Find where the given text appears and provide that cell's center as [x, y] coordinate. 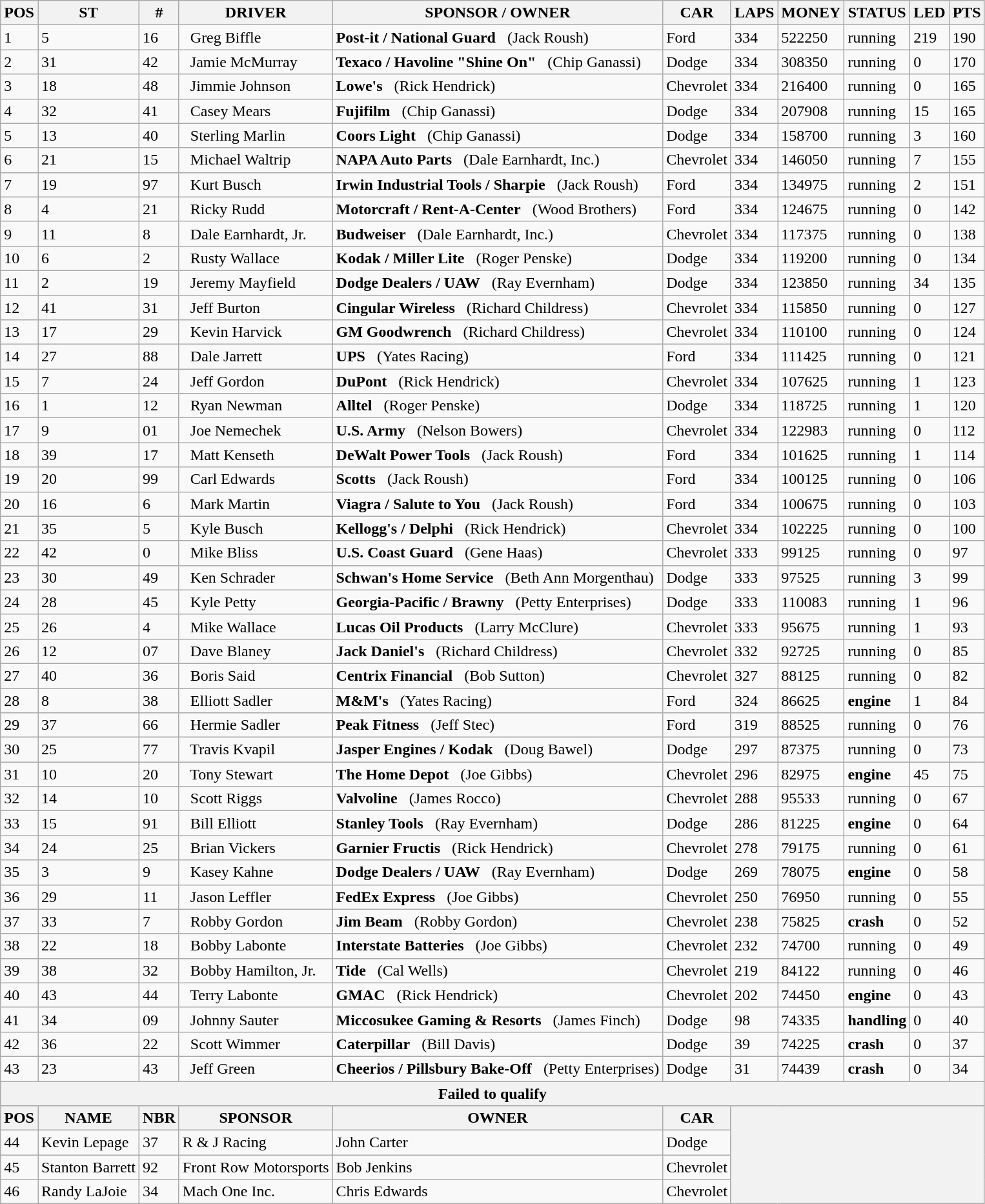
Mike Wallace [256, 627]
119200 [811, 258]
SPONSOR / OWNER [498, 13]
324 [754, 700]
Kevin Harvick [256, 332]
Brian Vickers [256, 848]
308350 [811, 62]
Cingular Wireless (Richard Childress) [498, 308]
81225 [811, 823]
85 [967, 651]
118725 [811, 406]
# [159, 13]
Jim Beam (Robby Gordon) [498, 921]
Ken Schrader [256, 577]
Viagra / Salute to You (Jack Roush) [498, 504]
Ryan Newman [256, 406]
Randy LaJoie [88, 1192]
Bob Jenkins [498, 1167]
Chris Edwards [498, 1192]
100125 [811, 479]
160 [967, 135]
Kasey Kahne [256, 872]
DeWalt Power Tools (Jack Roush) [498, 455]
76950 [811, 897]
95675 [811, 627]
Centrix Financial (Bob Sutton) [498, 676]
95533 [811, 799]
115850 [811, 308]
120 [967, 406]
Valvoline (James Rocco) [498, 799]
100 [967, 528]
99125 [811, 553]
Cheerios / Pillsbury Bake-Off (Petty Enterprises) [498, 1069]
Fujifilm (Chip Ganassi) [498, 111]
R & J Racing [256, 1143]
142 [967, 209]
Tide (Cal Wells) [498, 970]
Rusty Wallace [256, 258]
Jeff Green [256, 1069]
232 [754, 946]
269 [754, 872]
124 [967, 332]
77 [159, 750]
Johnny Sauter [256, 1019]
01 [159, 430]
Dale Jarrett [256, 357]
74439 [811, 1069]
151 [967, 185]
UPS (Yates Racing) [498, 357]
Scotts (Jack Roush) [498, 479]
NAPA Auto Parts (Dale Earnhardt, Inc.) [498, 160]
202 [754, 995]
Dave Blaney [256, 651]
DRIVER [256, 13]
Sterling Marlin [256, 135]
Failed to qualify [492, 1094]
Scott Wimmer [256, 1044]
124675 [811, 209]
101625 [811, 455]
146050 [811, 160]
Carl Edwards [256, 479]
111425 [811, 357]
Boris Said [256, 676]
U.S. Army (Nelson Bowers) [498, 430]
Kevin Lepage [88, 1143]
92725 [811, 651]
Bobby Hamilton, Jr. [256, 970]
Lowe's (Rick Hendrick) [498, 86]
332 [754, 651]
LED [929, 13]
61 [967, 848]
522250 [811, 37]
Jasper Engines / Kodak (Doug Bawel) [498, 750]
123 [967, 381]
Jack Daniel's (Richard Childress) [498, 651]
278 [754, 848]
U.S. Coast Guard (Gene Haas) [498, 553]
Greg Biffle [256, 37]
Jason Leffler [256, 897]
286 [754, 823]
PTS [967, 13]
92 [159, 1167]
Travis Kvapil [256, 750]
Kellogg's / Delphi (Rick Hendrick) [498, 528]
Stanley Tools (Ray Evernham) [498, 823]
GM Goodwrench (Richard Childress) [498, 332]
158700 [811, 135]
297 [754, 750]
112 [967, 430]
Lucas Oil Products (Larry McClure) [498, 627]
Jeff Gordon [256, 381]
121 [967, 357]
FedEx Express (Joe Gibbs) [498, 897]
M&M's (Yates Racing) [498, 700]
134 [967, 258]
64 [967, 823]
STATUS [877, 13]
134975 [811, 185]
Peak Fitness (Jeff Stec) [498, 725]
82 [967, 676]
123850 [811, 283]
52 [967, 921]
86625 [811, 700]
66 [159, 725]
DuPont (Rick Hendrick) [498, 381]
MONEY [811, 13]
Kurt Busch [256, 185]
319 [754, 725]
Miccosukee Gaming & Resorts (James Finch) [498, 1019]
07 [159, 651]
Kyle Petty [256, 602]
98 [754, 1019]
73 [967, 750]
135 [967, 283]
Post-it / National Guard (Jack Roush) [498, 37]
155 [967, 160]
110083 [811, 602]
288 [754, 799]
138 [967, 234]
Jimmie Johnson [256, 86]
Elliott Sadler [256, 700]
55 [967, 897]
122983 [811, 430]
SPONSOR [256, 1118]
170 [967, 62]
84 [967, 700]
OWNER [498, 1118]
88125 [811, 676]
75825 [811, 921]
Matt Kenseth [256, 455]
117375 [811, 234]
ST [88, 13]
Casey Mears [256, 111]
Coors Light (Chip Ganassi) [498, 135]
107625 [811, 381]
84122 [811, 970]
Budweiser (Dale Earnhardt, Inc.) [498, 234]
NBR [159, 1118]
76 [967, 725]
93 [967, 627]
74700 [811, 946]
Jamie McMurray [256, 62]
88525 [811, 725]
Alltel (Roger Penske) [498, 406]
216400 [811, 86]
Caterpillar (Bill Davis) [498, 1044]
Bobby Labonte [256, 946]
88 [159, 357]
Michael Waltrip [256, 160]
John Carter [498, 1143]
238 [754, 921]
327 [754, 676]
Joe Nemechek [256, 430]
207908 [811, 111]
74225 [811, 1044]
handling [877, 1019]
296 [754, 774]
114 [967, 455]
82975 [811, 774]
100675 [811, 504]
58 [967, 872]
106 [967, 479]
103 [967, 504]
Garnier Fructis (Rick Hendrick) [498, 848]
Dale Earnhardt, Jr. [256, 234]
79175 [811, 848]
250 [754, 897]
Georgia-Pacific / Brawny (Petty Enterprises) [498, 602]
Terry Labonte [256, 995]
97525 [811, 577]
74335 [811, 1019]
Scott Riggs [256, 799]
Mach One Inc. [256, 1192]
67 [967, 799]
127 [967, 308]
96 [967, 602]
Interstate Batteries (Joe Gibbs) [498, 946]
78075 [811, 872]
Ricky Rudd [256, 209]
Schwan's Home Service (Beth Ann Morgenthau) [498, 577]
09 [159, 1019]
Stanton Barrett [88, 1167]
Mike Bliss [256, 553]
Mark Martin [256, 504]
Irwin Industrial Tools / Sharpie (Jack Roush) [498, 185]
GMAC (Rick Hendrick) [498, 995]
Tony Stewart [256, 774]
Jeff Burton [256, 308]
87375 [811, 750]
110100 [811, 332]
190 [967, 37]
Jeremy Mayfield [256, 283]
LAPS [754, 13]
NAME [88, 1118]
The Home Depot (Joe Gibbs) [498, 774]
Hermie Sadler [256, 725]
Kodak / Miller Lite (Roger Penske) [498, 258]
91 [159, 823]
74450 [811, 995]
Kyle Busch [256, 528]
Robby Gordon [256, 921]
Texaco / Havoline "Shine On" (Chip Ganassi) [498, 62]
48 [159, 86]
75 [967, 774]
Front Row Motorsports [256, 1167]
102225 [811, 528]
Bill Elliott [256, 823]
Motorcraft / Rent-A-Center (Wood Brothers) [498, 209]
